Identify which cell holds the provided text, then report its (X, Y) central coordinate. 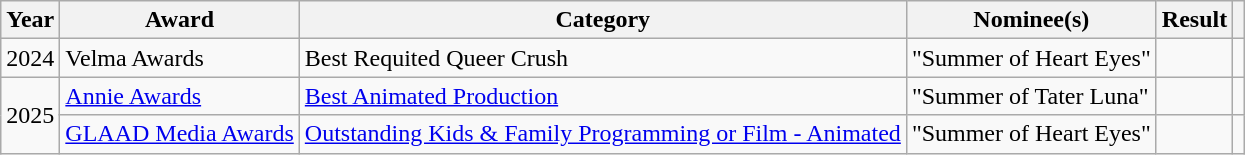
"Summer of Tater Luna" (1031, 96)
Nominee(s) (1031, 20)
Annie Awards (180, 96)
2025 (30, 115)
Best Requited Queer Crush (602, 58)
Award (180, 20)
Outstanding Kids & Family Programming or Film - Animated (602, 134)
Best Animated Production (602, 96)
2024 (30, 58)
Year (30, 20)
GLAAD Media Awards (180, 134)
Velma Awards (180, 58)
Result (1194, 20)
Category (602, 20)
